Extract the (X, Y) coordinate from the center of the cell holding the provided text.  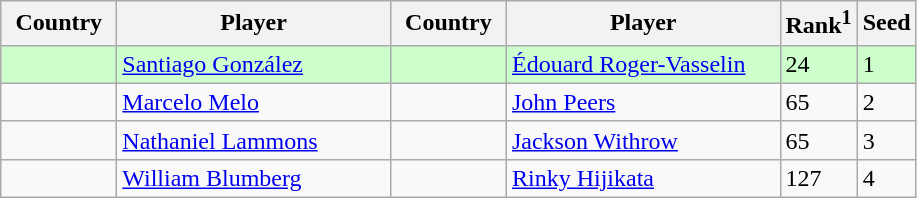
Rank1 (818, 24)
4 (886, 178)
24 (818, 64)
John Peers (643, 102)
3 (886, 140)
Seed (886, 24)
1 (886, 64)
Nathaniel Lammons (254, 140)
Santiago González (254, 64)
William Blumberg (254, 178)
Rinky Hijikata (643, 178)
Édouard Roger-Vasselin (643, 64)
Jackson Withrow (643, 140)
2 (886, 102)
Marcelo Melo (254, 102)
127 (818, 178)
